For the text-containing cell, return its midpoint in (x, y) coordinate format. 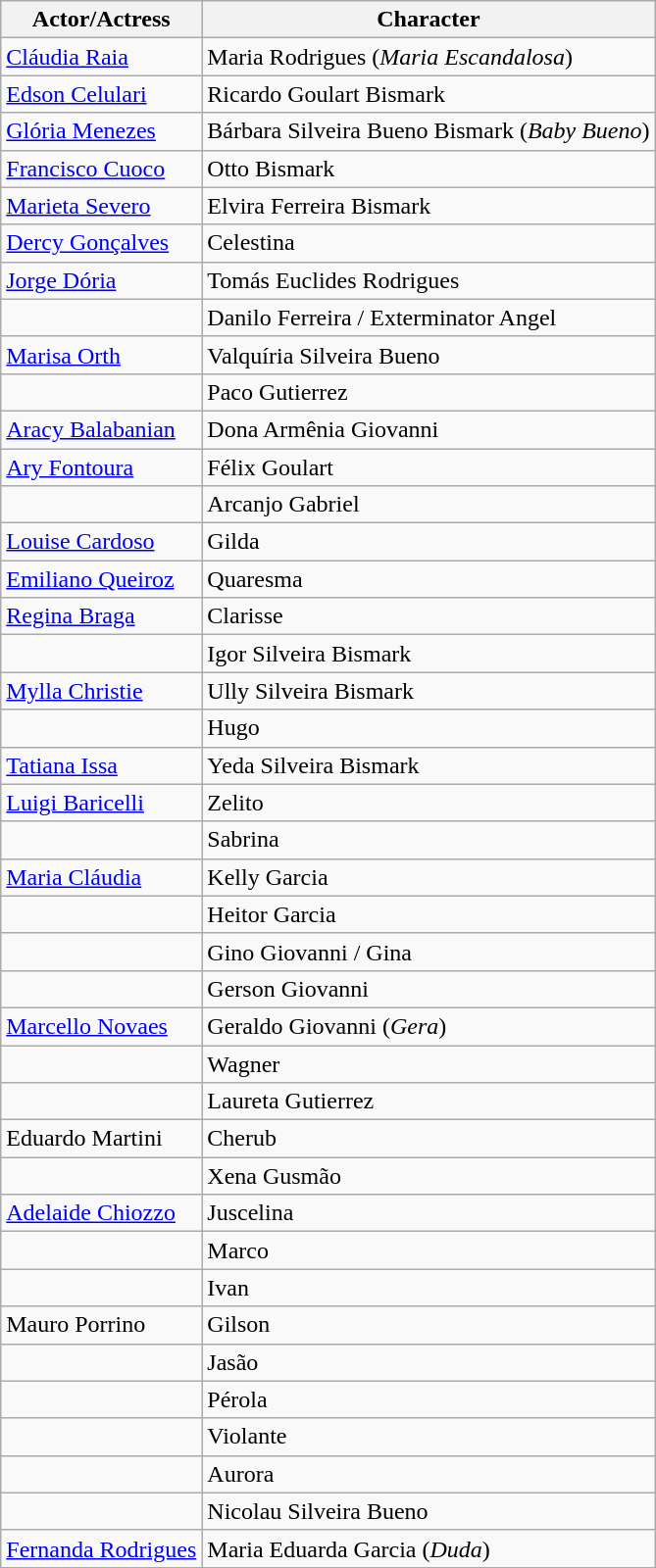
Tatiana Issa (102, 765)
Marisa Orth (102, 355)
Valquíria Silveira Bueno (429, 355)
Maria Eduarda Garcia (Duda) (429, 1548)
Edson Celulari (102, 94)
Ully Silveira Bismark (429, 691)
Xena Gusmão (429, 1176)
Otto Bismark (429, 169)
Yeda Silveira Bismark (429, 765)
Aurora (429, 1474)
Wagner (429, 1063)
Gilson (429, 1325)
Igor Silveira Bismark (429, 654)
Emiliano Queiroz (102, 579)
Jasão (429, 1362)
Maria Rodrigues (Maria Escandalosa) (429, 57)
Zelito (429, 803)
Cherub (429, 1139)
Félix Goulart (429, 467)
Laureta Gutierrez (429, 1102)
Louise Cardoso (102, 542)
Ary Fontoura (102, 467)
Celestina (429, 243)
Cláudia Raia (102, 57)
Luigi Baricelli (102, 803)
Maria Cláudia (102, 877)
Bárbara Silveira Bueno Bismark (Baby Bueno) (429, 131)
Dona Armênia Giovanni (429, 429)
Sabrina (429, 840)
Geraldo Giovanni (Gera) (429, 1026)
Pérola (429, 1399)
Paco Gutierrez (429, 392)
Clarisse (429, 616)
Aracy Balabanian (102, 429)
Eduardo Martini (102, 1139)
Kelly Garcia (429, 877)
Dercy Gonçalves (102, 243)
Hugo (429, 728)
Actor/Actress (102, 20)
Marcello Novaes (102, 1026)
Danilo Ferreira / Exterminator Angel (429, 318)
Heitor Garcia (429, 914)
Nicolau Silveira Bueno (429, 1511)
Adelaide Chiozzo (102, 1213)
Elvira Ferreira Bismark (429, 206)
Quaresma (429, 579)
Arcanjo Gabriel (429, 505)
Marco (429, 1250)
Glória Menezes (102, 131)
Character (429, 20)
Jorge Dória (102, 280)
Fernanda Rodrigues (102, 1548)
Ricardo Goulart Bismark (429, 94)
Ivan (429, 1288)
Regina Braga (102, 616)
Francisco Cuoco (102, 169)
Gilda (429, 542)
Tomás Euclides Rodrigues (429, 280)
Gerson Giovanni (429, 989)
Violante (429, 1437)
Mauro Porrino (102, 1325)
Gino Giovanni / Gina (429, 952)
Marieta Severo (102, 206)
Juscelina (429, 1213)
Mylla Christie (102, 691)
